Capture the cell that displays the provided text and extract its [x, y] central coordinate. 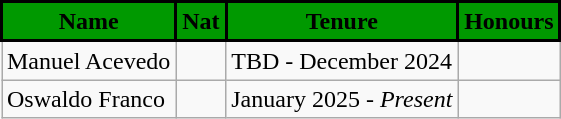
January 2025 - Present [342, 99]
TBD - December 2024 [342, 60]
Tenure [342, 22]
Nat [201, 22]
Oswaldo Franco [89, 99]
Honours [509, 22]
Name [89, 22]
Manuel Acevedo [89, 60]
